From the cell containing the given text, extract its center point as (x, y) coordinate. 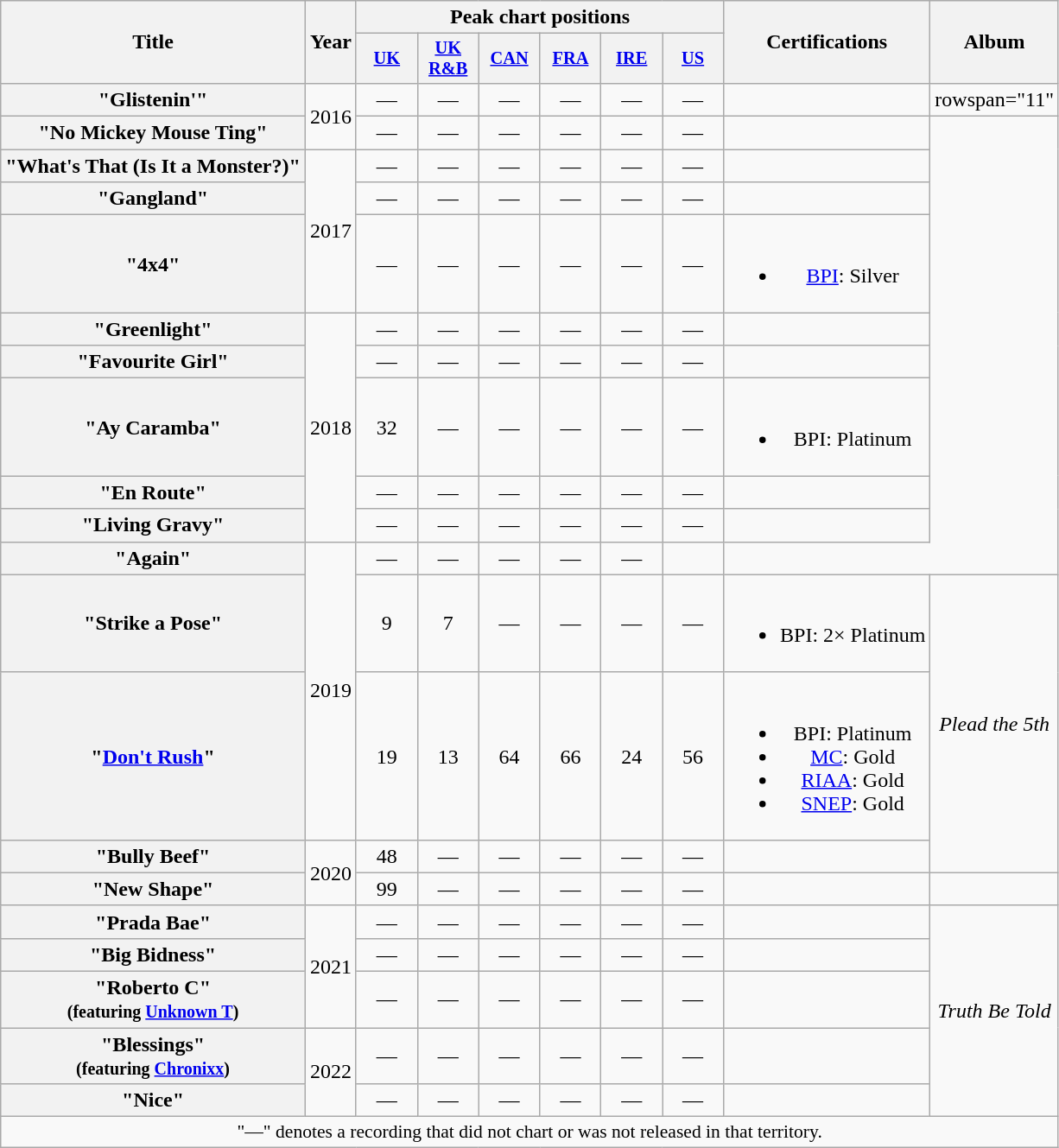
"Roberto C"(featuring Unknown T) (154, 1000)
"Living Gravy" (154, 525)
Year (330, 42)
BPI: 2× Platinum (828, 624)
66 (570, 756)
2016 (330, 116)
"Again" (154, 558)
"Ay Caramba" (154, 427)
"No Mickey Mouse Ting" (154, 133)
"Favourite Girl" (154, 362)
FRA (570, 59)
"Don't Rush" (154, 756)
24 (632, 756)
Certifications (828, 42)
9 (387, 624)
2017 (330, 232)
UKR&B (447, 59)
32 (387, 427)
2020 (330, 872)
64 (510, 756)
CAN (510, 59)
13 (447, 756)
BPI: Platinum (828, 427)
Truth Be Told (995, 1011)
"Greenlight" (154, 329)
rowspan="11" (995, 99)
48 (387, 856)
56 (693, 756)
"Bully Beef" (154, 856)
Peak chart positions (539, 17)
"Glistenin'" (154, 99)
2018 (330, 427)
Album (995, 42)
99 (387, 889)
2022 (330, 1073)
"Gangland" (154, 199)
BPI: PlatinumMC: GoldRIAA: GoldSNEP: Gold (828, 756)
Plead the 5th (995, 724)
"Big Bidness" (154, 955)
7 (447, 624)
2021 (330, 966)
"Nice" (154, 1100)
"What's That (Is It a Monster?)" (154, 166)
"New Shape" (154, 889)
"—" denotes a recording that did not chart or was not released in that territory. (530, 1132)
19 (387, 756)
US (693, 59)
"En Route" (154, 492)
"Blessings"(featuring Chronixx) (154, 1056)
2019 (330, 691)
Title (154, 42)
"Strike a Pose" (154, 624)
"Prada Bae" (154, 922)
"4x4" (154, 264)
IRE (632, 59)
UK (387, 59)
BPI: Silver (828, 264)
